Detect which cell encompasses the target text, then output its [x, y] center coordinate. 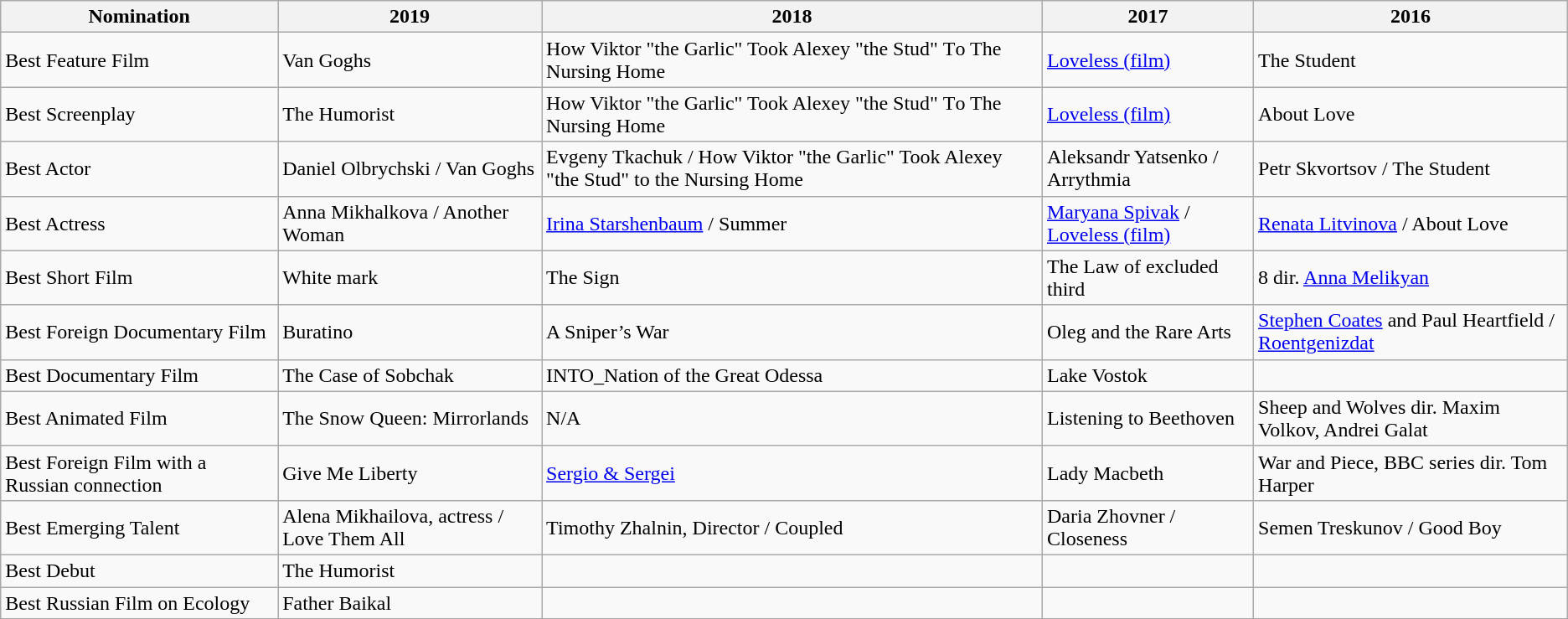
Daniel Olbrychski / Van Goghs [410, 169]
Timothy Zhalnin, Director / Coupled [792, 528]
Semen Treskunov / Good Boy [1411, 528]
Best Actress [139, 223]
Lake Vostok [1148, 375]
Anna Mikhalkova / Another Woman [410, 223]
N/A [792, 419]
Best Debut [139, 570]
Listening to Beеthoven [1148, 419]
War and Piece, BBC series dir. Tom Harper [1411, 472]
The Student [1411, 60]
Sergio & Sergei [792, 472]
Best Short Film [139, 278]
Best Screenplay [139, 114]
The Sign [792, 278]
Best Documentary Film [139, 375]
Petr Skvortsov / The Student [1411, 169]
About Love [1411, 114]
2016 [1411, 17]
2017 [1148, 17]
Best Feature Film [139, 60]
Best Animated Film [139, 419]
Stephen Coates and Paul Heartfield / Roentgenizdat [1411, 332]
Lady Macbeth [1148, 472]
A Sniper’s War [792, 332]
Evgeny Tkachuk / How Viktor "the Garlic" Took Alexey "the Stud" to the Nursing Home [792, 169]
Buratino [410, 332]
Renata Litvinova / About Love [1411, 223]
The Law of excluded third [1148, 278]
2019 [410, 17]
Father Baikal [410, 602]
Best Actor [139, 169]
Alena Mikhailova, actress / Love Them All [410, 528]
White mark [410, 278]
Van Goghs [410, 60]
8 dir. Anna Melikyan [1411, 278]
Sheep and Wolves dir. Maxim Volkov, Andrei Galat [1411, 419]
Best Foreign Documentary Film [139, 332]
2018 [792, 17]
Nomination [139, 17]
Best Russian Film on Ecology [139, 602]
Oleg and the Rare Arts [1148, 332]
Daria Zhovner / Closeness [1148, 528]
The Snow Queen: Mirrorlands [410, 419]
Aleksandr Yatsenko / Arrythmia [1148, 169]
Irina Starshenbaum / Summer [792, 223]
The Case of Sobchak [410, 375]
Give Me Liberty [410, 472]
Best Foreign Film with a Russian connection [139, 472]
Maryana Spivak / Loveless (film) [1148, 223]
INTO_Nation of the Great Odessa [792, 375]
Best Emerging Talent [139, 528]
